Provide the (x, y) coordinate of the cell's center where the given text is located.  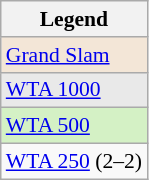
WTA 1000 (74, 90)
Legend (74, 19)
WTA 250 (2–2) (74, 162)
WTA 500 (74, 126)
Grand Slam (74, 55)
